Pinpoint the cell where the given text exists, returning its [X, Y] midpoint coordinate. 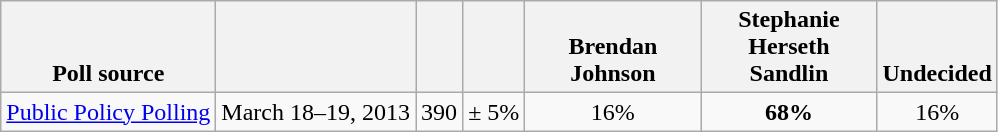
BrendanJohnson [613, 47]
Public Policy Polling [108, 112]
Undecided [937, 47]
Poll source [108, 47]
Stephanie HersethSandlin [789, 47]
68% [789, 112]
± 5% [494, 112]
March 18–19, 2013 [316, 112]
390 [440, 112]
